Determine the (x, y) coordinate at the center of the cell enclosing the given text.  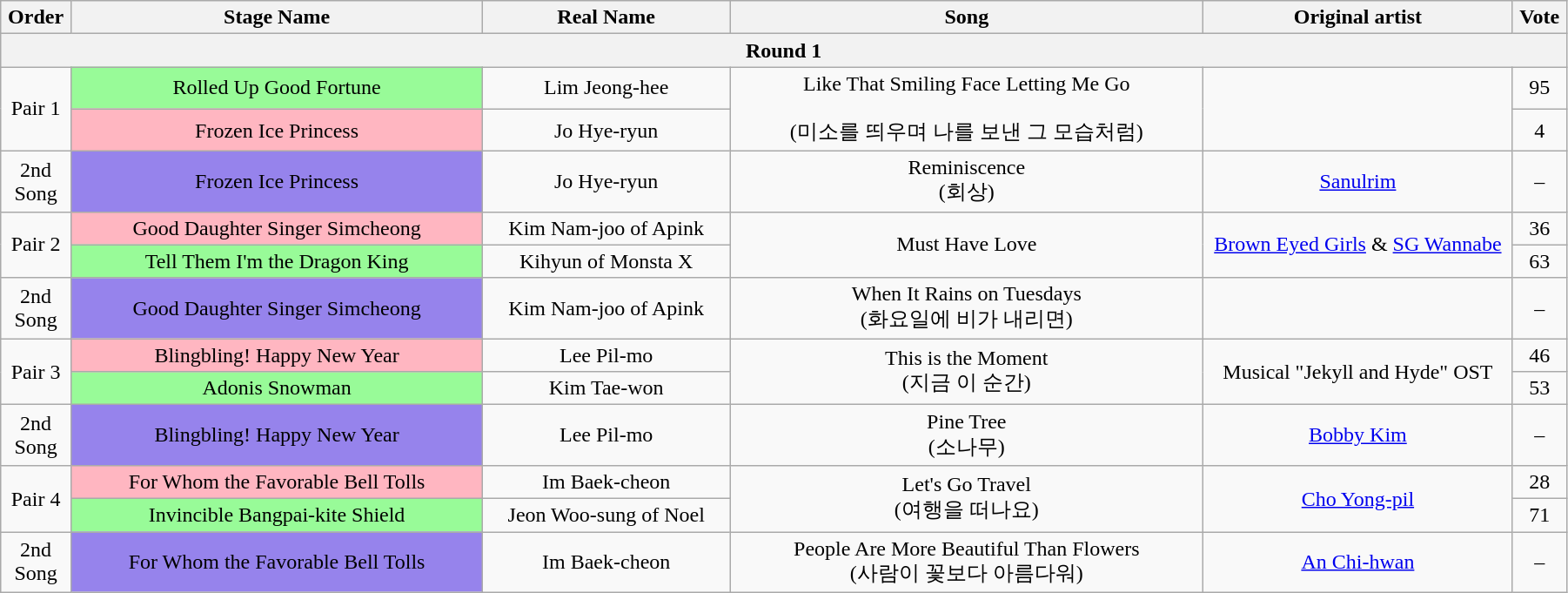
28 (1540, 482)
71 (1540, 515)
Kim Tae-won (606, 388)
Stage Name (277, 17)
Must Have Love (967, 245)
36 (1540, 228)
Lim Jeong-hee (606, 88)
95 (1540, 88)
Pine Tree(소나무) (967, 435)
Jeon Woo-sung of Noel (606, 515)
This is the Moment(지금 이 순간) (967, 372)
Invincible Bangpai-kite Shield (277, 515)
Sanulrim (1357, 181)
Brown Eyed Girls & SG Wannabe (1357, 245)
Round 1 (784, 51)
Like That Smiling Face Letting Me Go(미소를 띄우며 나를 보낸 그 모습처럼) (967, 110)
People Are More Beautiful Than Flowers(사람이 꽃보다 아름다워) (967, 562)
4 (1540, 130)
Bobby Kim (1357, 435)
Reminiscence(회상) (967, 181)
Order (37, 17)
Original artist (1357, 17)
Pair 1 (37, 110)
Musical "Jekyll and Hyde" OST (1357, 372)
Tell Them I'm the Dragon King (277, 261)
An Chi-hwan (1357, 562)
Vote (1540, 17)
Pair 3 (37, 372)
53 (1540, 388)
Rolled Up Good Fortune (277, 88)
Let's Go Travel(여행을 떠나요) (967, 498)
When It Rains on Tuesdays(화요일에 비가 내리면) (967, 308)
Real Name (606, 17)
63 (1540, 261)
Song (967, 17)
Adonis Snowman (277, 388)
Pair 2 (37, 245)
46 (1540, 355)
Kihyun of Monsta X (606, 261)
Cho Yong-pil (1357, 498)
Pair 4 (37, 498)
